Determine the [X, Y] coordinate at the center of the cell enclosing the given text.  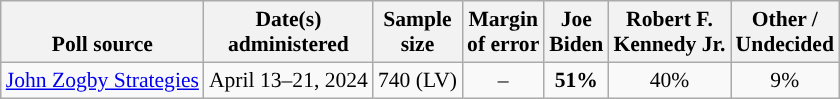
9% [784, 80]
Marginof error [503, 32]
JoeBiden [576, 32]
John Zogby Strategies [102, 80]
51% [576, 80]
– [503, 80]
Poll source [102, 32]
Robert F.Kennedy Jr. [669, 32]
740 (LV) [418, 80]
40% [669, 80]
Date(s)administered [288, 32]
Other /Undecided [784, 32]
April 13–21, 2024 [288, 80]
Samplesize [418, 32]
